Pinpoint the cell where the given text exists, returning its [x, y] midpoint coordinate. 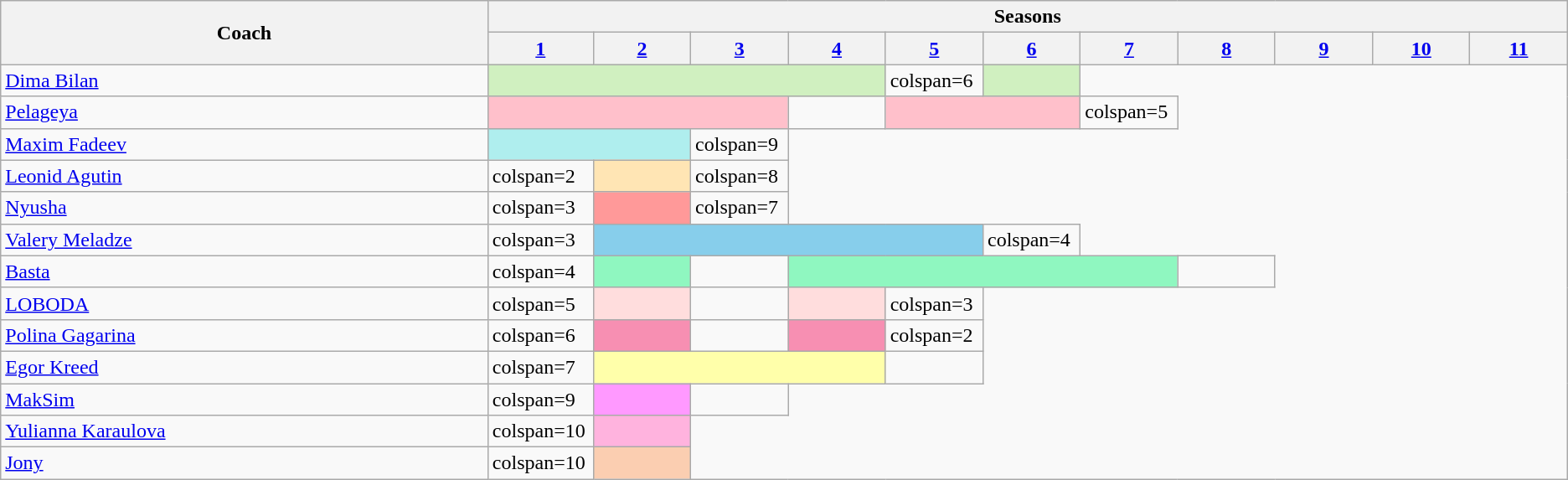
MakSim [245, 400]
Coach [245, 33]
Dima Bilan [245, 80]
11 [1519, 49]
LOBODA [245, 303]
2 [642, 49]
Jony [245, 463]
Nyusha [245, 208]
Seasons [1027, 17]
Yulianna Karaulova [245, 431]
6 [1031, 49]
colspan=8 [740, 176]
Valery Meladze [245, 240]
Pelageya [245, 112]
5 [934, 49]
3 [740, 49]
Basta [245, 271]
10 [1421, 49]
9 [1323, 49]
1 [540, 49]
Maxim Fadeev [245, 144]
Polina Gagarina [245, 335]
7 [1129, 49]
Leonid Agutin [245, 176]
Egor Kreed [245, 367]
4 [837, 49]
8 [1226, 49]
